Provide the [X, Y] coordinate of the cell's center where the given text is located.  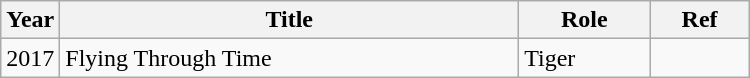
Flying Through Time [290, 58]
Role [584, 20]
Title [290, 20]
Year [30, 20]
Ref [700, 20]
2017 [30, 58]
Tiger [584, 58]
